Capture the cell that displays the provided text and extract its [X, Y] central coordinate. 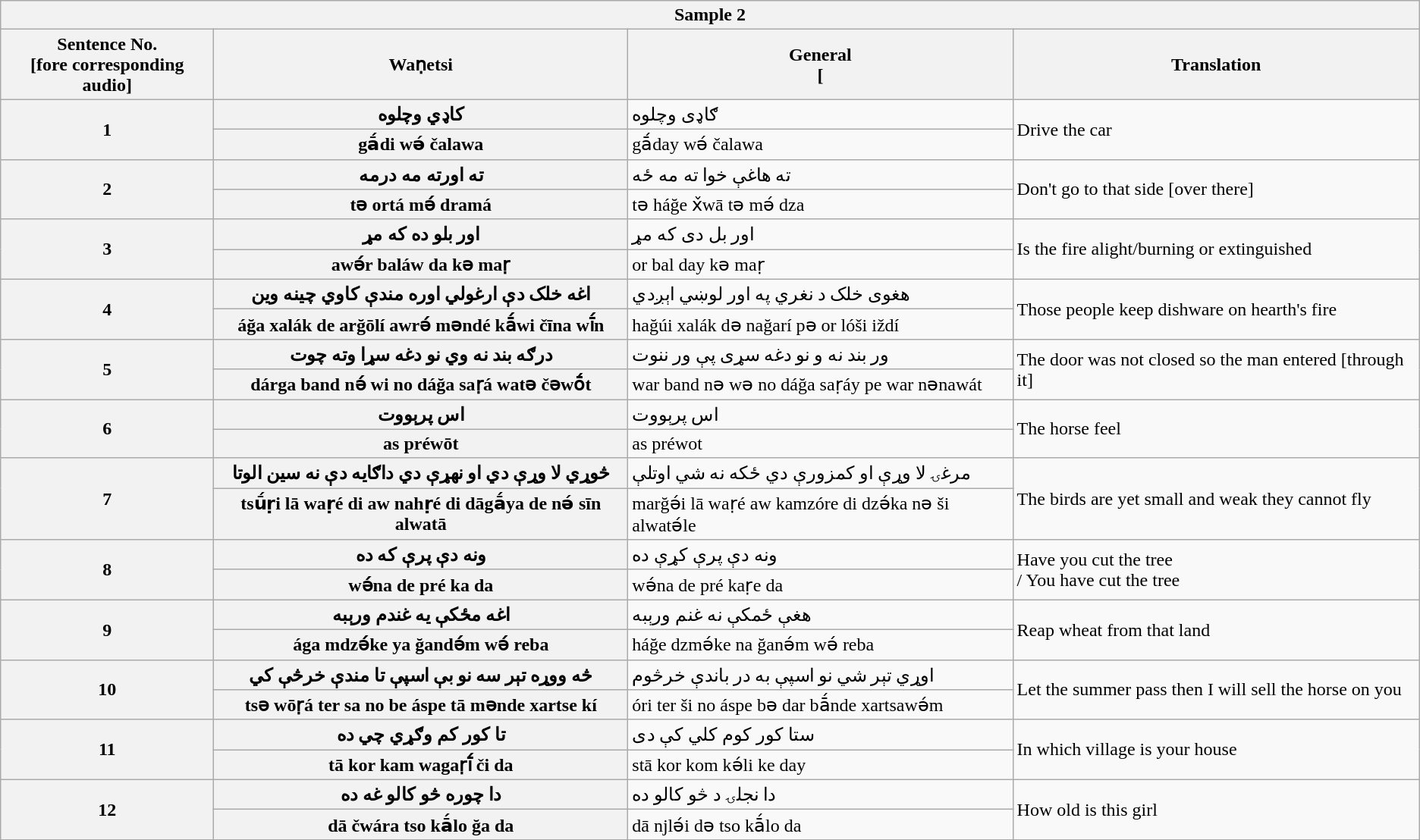
Let the summer pass then I will sell the horse on you [1216, 690]
9 [108, 629]
ستا کور کوم کلي کې دی [821, 735]
اور بلو ده که مړ [421, 234]
څه ووړه تېر سه نو بې اسپې تا مندې خرڅې کي [421, 675]
1 [108, 129]
as préwot [821, 444]
څوړي لا وړې دي او نهړې دي داګایه دې نه سین الوتا [421, 473]
Those people keep dishware on hearth's fire [1216, 309]
gā́day wə́ čalawa [821, 144]
Have you cut the tree/ You have cut the tree [1216, 570]
gā́di wə́ čalawa [421, 144]
wə́na de pré kaṛe da [821, 585]
درګه بند نه وي نو دغه سړا وته چوت [421, 354]
ګاډی وچلوه [821, 114]
General[ [821, 64]
10 [108, 690]
The horse feel [1216, 428]
dā čwára tso kā́lo ğa da [421, 825]
اغه مځکې یه غندم ورېبه [421, 615]
tā kor kam wagaṛī́ či da [421, 765]
12 [108, 810]
tə háğe x̌wā tə mə́ dza [821, 205]
war band nə wə no dáğa saṛáy pe war nənawát [821, 384]
as préwōt [421, 444]
The door was not closed so the man entered [through it] [1216, 368]
7 [108, 499]
11 [108, 749]
wə́na de pré ka da [421, 585]
2 [108, 190]
or bal day kə maṛ [821, 265]
ونه دې پرې که ده [421, 555]
ور بند نه و نو دغه سړی پې ور ننوت [821, 354]
Sample 2 [710, 15]
ága mdzə́ke ya ğandə́m wə́ reba [421, 644]
ته هاغې خوا ته مه ځه [821, 174]
Is the fire alight/burning or extinguished [1216, 249]
óri ter ši no áspe bə dar bā́nde xartsawə́m [821, 705]
tsū́ṛi lā waṛé di aw nahṛé di dāgā́ya de nə́ sīn alwatā [421, 514]
کاډي وچلوه [421, 114]
háğe dzmə́ke na ğanə́m wə́ reba [821, 644]
Don't go to that side [over there] [1216, 190]
دا چوره څو کالو غه ده [421, 795]
áğa xalák de arğōlí awrə́ məndé kā́wi čīna wī́n [421, 324]
marğə́i lā waṛé aw kamzóre di dzə́ka nə ši alwatə́le [821, 514]
awə́r baláw da kə maṛ [421, 265]
In which village is your house [1216, 749]
ونه دې پرې کړې ده [821, 555]
Translation [1216, 64]
Reap wheat from that land [1216, 629]
Drive the car [1216, 129]
dárga band nə́ wi no dáğa saṛá watə čəwṓt [421, 384]
stā kor kom kə́li ke day [821, 765]
مرغۍ لا وړې او کمزورې دي ځکه نه شي اوتلې [821, 473]
3 [108, 249]
dā njlə́i də tso kā́lo da [821, 825]
اوړي تېر شي نو اسپې به در باندې خرڅوم [821, 675]
اور بل دی که مړ [821, 234]
4 [108, 309]
The birds are yet small and weak they cannot fly [1216, 499]
5 [108, 368]
hağúi xalák də nağarí pə or lóši iždí [821, 324]
Waṇetsi [421, 64]
tsə wōṛá ter sa no be áspe tā mənde xartse kí [421, 705]
tə ortá mə́ dramá [421, 205]
ته اورته مه درمه [421, 174]
6 [108, 428]
Sentence No.[fore corresponding audio] [108, 64]
How old is this girl [1216, 810]
8 [108, 570]
هغوی خلک د نغري په اور لوښي اېږدي [821, 294]
دا نجلۍ د څو کالو ده [821, 795]
تا کور کم وګړي چي ده [421, 735]
اغه خلک دې ارغولي اوره مندې کاوي چینه وین [421, 294]
هغې ځمکې نه غنم ورېبه [821, 615]
